For the text-containing cell, return its midpoint in [x, y] coordinate format. 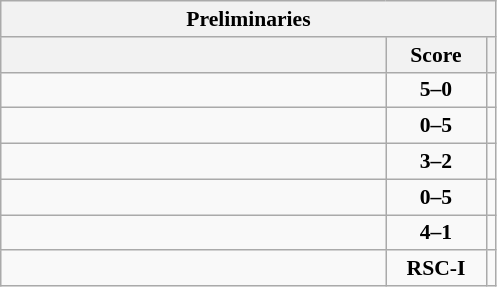
RSC-I [436, 269]
Preliminaries [248, 19]
Score [436, 55]
5–0 [436, 90]
4–1 [436, 233]
3–2 [436, 162]
